For the text-containing cell, return its midpoint in [x, y] coordinate format. 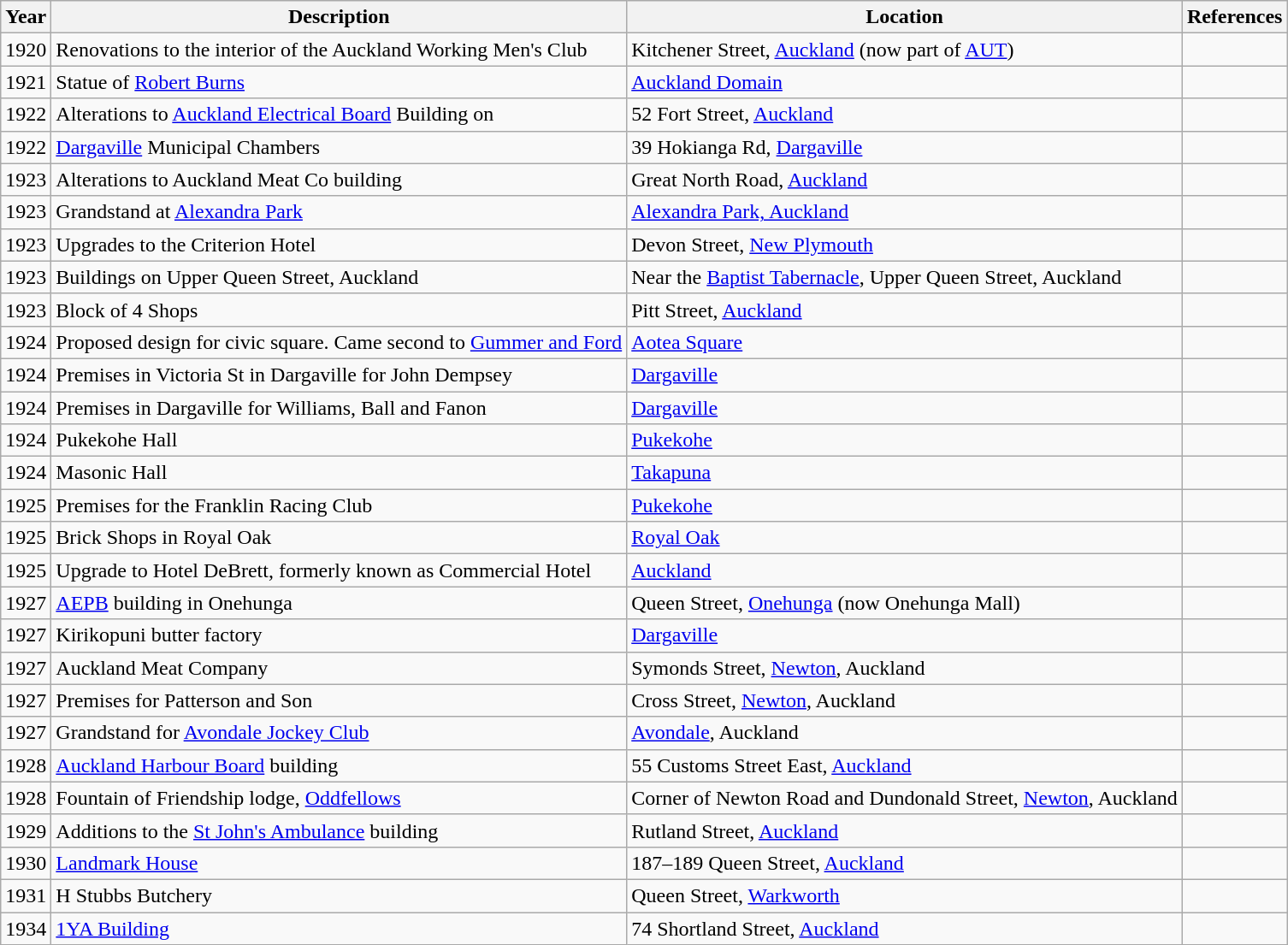
Kirikopuni butter factory [339, 635]
References [1235, 17]
Great North Road, Auckland [905, 180]
Pukekohe Hall [339, 440]
Buildings on Upper Queen Street, Auckland [339, 277]
Upgrades to the Criterion Hotel [339, 245]
Premises for the Franklin Racing Club [339, 505]
Description [339, 17]
Auckland Domain [905, 82]
Rutland Street, Auckland [905, 830]
Devon Street, New Plymouth [905, 245]
Proposed design for civic square. Came second to Gummer and Ford [339, 342]
1929 [26, 830]
Dargaville Municipal Chambers [339, 147]
Corner of Newton Road and Dundonald Street, Newton, Auckland [905, 798]
Block of 4 Shops [339, 310]
Premises in Dargaville for Williams, Ball and Fanon [339, 408]
Statue of Robert Burns [339, 82]
Auckland [905, 570]
Grandstand for Avondale Jockey Club [339, 733]
1921 [26, 82]
Queen Street, Warkworth [905, 895]
1930 [26, 863]
Auckland Meat Company [339, 668]
52 Fort Street, Auckland [905, 115]
Auckland Harbour Board building [339, 765]
Landmark House [339, 863]
Avondale, Auckland [905, 733]
1934 [26, 928]
Cross Street, Newton, Auckland [905, 700]
1931 [26, 895]
Fountain of Friendship lodge, Oddfellows [339, 798]
74 Shortland Street, Auckland [905, 928]
Masonic Hall [339, 473]
Alexandra Park, Auckland [905, 212]
Additions to the St John's Ambulance building [339, 830]
Queen Street, Onehunga (now Onehunga Mall) [905, 603]
Takapuna [905, 473]
Royal Oak [905, 538]
Premises in Victoria St in Dargaville for John Dempsey [339, 375]
39 Hokianga Rd, Dargaville [905, 147]
Kitchener Street, Auckland (now part of AUT) [905, 50]
187–189 Queen Street, Auckland [905, 863]
Brick Shops in Royal Oak [339, 538]
Renovations to the interior of the Auckland Working Men's Club [339, 50]
1920 [26, 50]
H Stubbs Butchery [339, 895]
Year [26, 17]
Aotea Square [905, 342]
Near the Baptist Tabernacle, Upper Queen Street, Auckland [905, 277]
Symonds Street, Newton, Auckland [905, 668]
55 Customs Street East, Auckland [905, 765]
Alterations to Auckland Electrical Board Building on [339, 115]
Pitt Street, Auckland [905, 310]
AEPB building in Onehunga [339, 603]
Alterations to Auckland Meat Co building [339, 180]
Premises for Patterson and Son [339, 700]
Upgrade to Hotel DeBrett, formerly known as Commercial Hotel [339, 570]
Grandstand at Alexandra Park [339, 212]
Location [905, 17]
1YA Building [339, 928]
